Pinpoint the cell where the given text exists, returning its (x, y) midpoint coordinate. 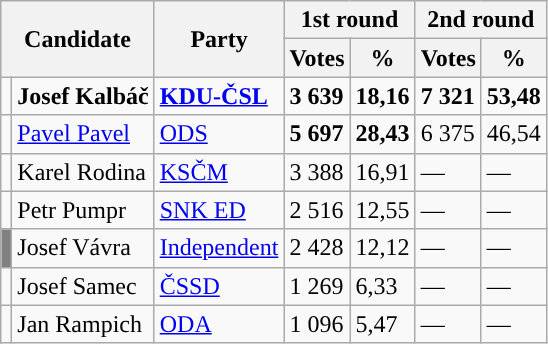
5,47 (382, 324)
Candidate (78, 39)
12,12 (382, 248)
ODS (219, 134)
Party (219, 39)
Independent (219, 248)
16,91 (382, 172)
5 697 (317, 134)
Pavel Pavel (83, 134)
KDU-ČSL (219, 96)
1 269 (317, 286)
18,16 (382, 96)
Karel Rodina (83, 172)
SNK ED (219, 210)
6 375 (448, 134)
KSČM (219, 172)
28,43 (382, 134)
46,54 (514, 134)
12,55 (382, 210)
7 321 (448, 96)
ODA (219, 324)
Josef Kalbáč (83, 96)
6,33 (382, 286)
ČSSD (219, 286)
53,48 (514, 96)
1st round (350, 20)
Josef Vávra (83, 248)
Jan Rampich (83, 324)
Josef Samec (83, 286)
3 639 (317, 96)
2 428 (317, 248)
1 096 (317, 324)
2nd round (480, 20)
Petr Pumpr (83, 210)
3 388 (317, 172)
2 516 (317, 210)
